Pinpoint the cell where the given text exists, returning its [x, y] midpoint coordinate. 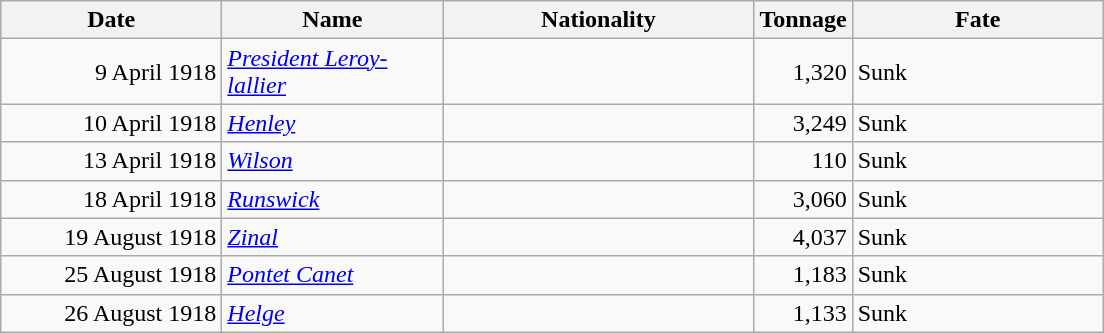
19 August 1918 [112, 237]
4,037 [803, 237]
Nationality [598, 20]
Zinal [332, 237]
Fate [978, 20]
9 April 1918 [112, 72]
Helge [332, 313]
13 April 1918 [112, 161]
1,133 [803, 313]
Date [112, 20]
3,060 [803, 199]
Tonnage [803, 20]
1,183 [803, 275]
3,249 [803, 123]
10 April 1918 [112, 123]
Runswick [332, 199]
Henley [332, 123]
President Leroy-lallier [332, 72]
25 August 1918 [112, 275]
Name [332, 20]
Pontet Canet [332, 275]
Wilson [332, 161]
1,320 [803, 72]
110 [803, 161]
18 April 1918 [112, 199]
26 August 1918 [112, 313]
